Detect which cell encompasses the target text, then output its [X, Y] center coordinate. 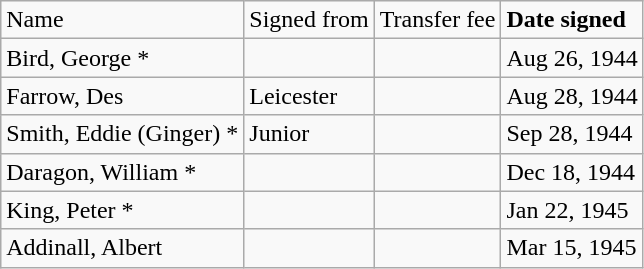
Date signed [572, 20]
Name [122, 20]
Leicester [309, 96]
Aug 28, 1944 [572, 96]
Addinall, Albert [122, 248]
Aug 26, 1944 [572, 58]
Daragon, William * [122, 172]
Transfer fee [438, 20]
King, Peter * [122, 210]
Dec 18, 1944 [572, 172]
Mar 15, 1945 [572, 248]
Farrow, Des [122, 96]
Jan 22, 1945 [572, 210]
Bird, George * [122, 58]
Signed from [309, 20]
Sep 28, 1944 [572, 134]
Smith, Eddie (Ginger) * [122, 134]
Junior [309, 134]
